Extract the (X, Y) coordinate from the center of the cell holding the provided text.  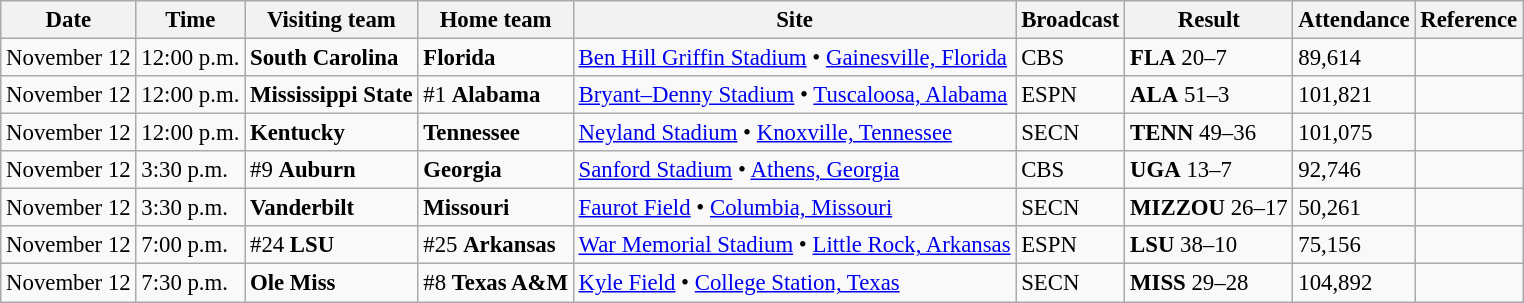
South Carolina (332, 58)
Result (1209, 20)
War Memorial Stadium • Little Rock, Arkansas (794, 245)
7:00 p.m. (190, 245)
Visiting team (332, 20)
Ole Miss (332, 283)
101,075 (1354, 133)
#1 Alabama (496, 95)
TENN 49–36 (1209, 133)
Vanderbilt (332, 208)
MISS 29–28 (1209, 283)
Georgia (496, 170)
Attendance (1354, 20)
#9 Auburn (332, 170)
89,614 (1354, 58)
Neyland Stadium • Knoxville, Tennessee (794, 133)
Bryant–Denny Stadium • Tuscaloosa, Alabama (794, 95)
Mississippi State (332, 95)
Date (68, 20)
50,261 (1354, 208)
Reference (1469, 20)
104,892 (1354, 283)
#25 Arkansas (496, 245)
7:30 p.m. (190, 283)
Site (794, 20)
Faurot Field • Columbia, Missouri (794, 208)
Missouri (496, 208)
UGA 13–7 (1209, 170)
Sanford Stadium • Athens, Georgia (794, 170)
Time (190, 20)
Tennessee (496, 133)
101,821 (1354, 95)
#24 LSU (332, 245)
MIZZOU 26–17 (1209, 208)
92,746 (1354, 170)
Kyle Field • College Station, Texas (794, 283)
Broadcast (1070, 20)
#8 Texas A&M (496, 283)
Home team (496, 20)
FLA 20–7 (1209, 58)
Ben Hill Griffin Stadium • Gainesville, Florida (794, 58)
LSU 38–10 (1209, 245)
Kentucky (332, 133)
Florida (496, 58)
ALA 51–3 (1209, 95)
75,156 (1354, 245)
